From the cell containing the given text, extract its center point as (x, y) coordinate. 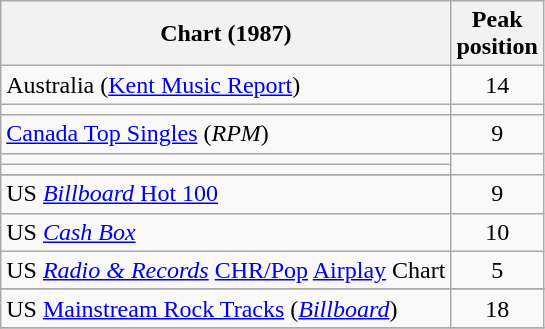
US Radio & Records CHR/Pop Airplay Chart (226, 270)
Peakposition (497, 34)
Australia (Kent Music Report) (226, 85)
5 (497, 270)
14 (497, 85)
10 (497, 232)
Canada Top Singles (RPM) (226, 134)
18 (497, 308)
US Mainstream Rock Tracks (Billboard) (226, 308)
US Billboard Hot 100 (226, 194)
US Cash Box (226, 232)
Chart (1987) (226, 34)
